Determine the (X, Y) coordinate at the center of the cell enclosing the given text.  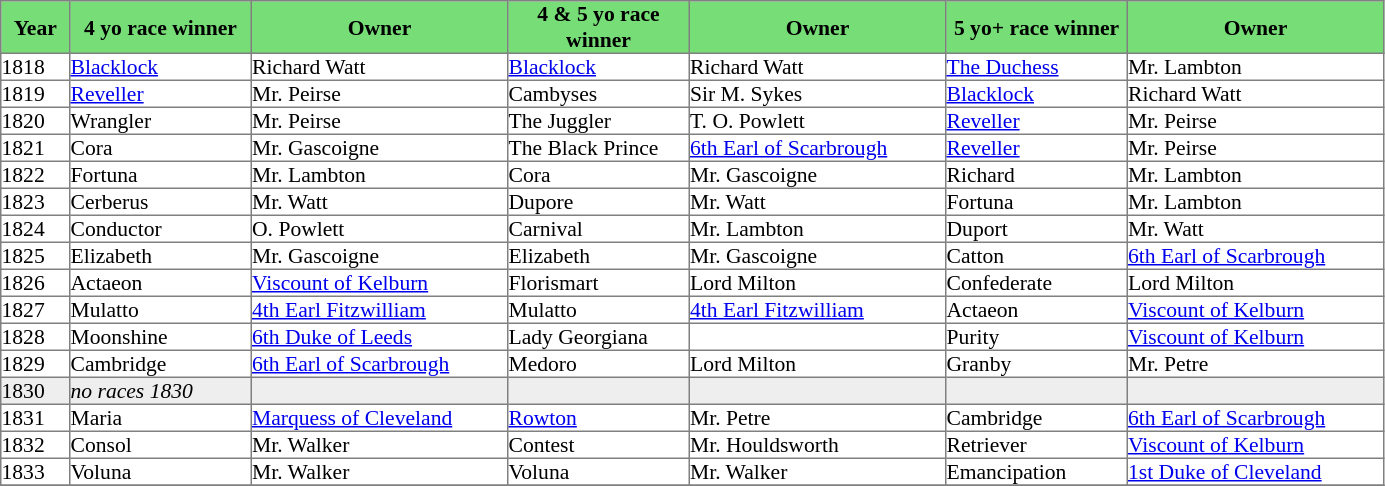
Lady Georgiana (599, 336)
1st Duke of Cleveland (1255, 472)
Dupore (599, 202)
Contest (599, 444)
1832 (36, 444)
The Black Prince (599, 148)
1824 (36, 228)
1820 (36, 120)
Cambyses (599, 94)
1823 (36, 202)
O. Powlett (379, 228)
Confederate (1037, 282)
1826 (36, 282)
Wrangler (161, 120)
1825 (36, 256)
1830 (36, 390)
1833 (36, 472)
1822 (36, 174)
Consol (161, 444)
Granby (1037, 364)
Year (36, 27)
Retriever (1037, 444)
1831 (36, 418)
Marquess of Cleveland (379, 418)
5 yo+ race winner (1037, 27)
The Duchess (1037, 66)
Rowton (599, 418)
4 yo race winner (161, 27)
1827 (36, 310)
1818 (36, 66)
Duport (1037, 228)
Maria (161, 418)
Moonshine (161, 336)
1819 (36, 94)
Carnival (599, 228)
Catton (1037, 256)
1829 (36, 364)
Medoro (599, 364)
Conductor (161, 228)
1828 (36, 336)
4 & 5 yo race winner (599, 27)
T. O. Powlett (817, 120)
Florismart (599, 282)
The Juggler (599, 120)
Cerberus (161, 202)
Sir M. Sykes (817, 94)
Purity (1037, 336)
Emancipation (1037, 472)
Richard (1037, 174)
no races 1830 (161, 390)
1821 (36, 148)
6th Duke of Leeds (379, 336)
Mr. Houldsworth (817, 444)
